Detect which cell encompasses the target text, then output its (x, y) center coordinate. 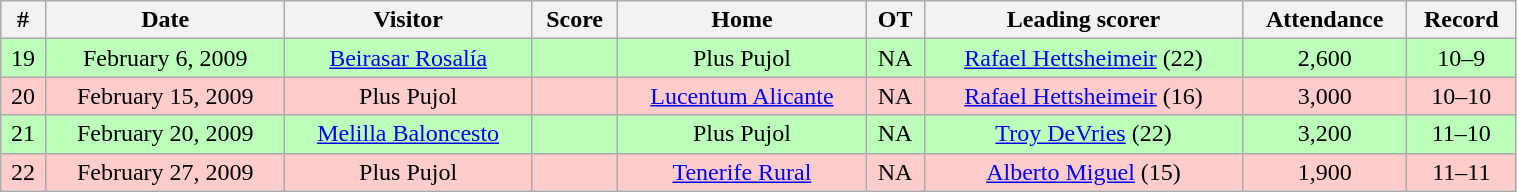
Melilla Baloncesto (408, 134)
Lucentum Alicante (742, 96)
# (24, 20)
Rafael Hettsheimeir (22) (1084, 58)
2,600 (1325, 58)
Beirasar Rosalía (408, 58)
Record (1462, 20)
Date (165, 20)
10–10 (1462, 96)
Score (574, 20)
11–11 (1462, 172)
Alberto Miguel (15) (1084, 172)
Attendance (1325, 20)
February 15, 2009 (165, 96)
Rafael Hettsheimeir (16) (1084, 96)
11–10 (1462, 134)
10–9 (1462, 58)
February 20, 2009 (165, 134)
February 27, 2009 (165, 172)
Troy DeVries (22) (1084, 134)
Leading scorer (1084, 20)
February 6, 2009 (165, 58)
3,000 (1325, 96)
3,200 (1325, 134)
22 (24, 172)
Tenerife Rural (742, 172)
OT (895, 20)
21 (24, 134)
1,900 (1325, 172)
Visitor (408, 20)
19 (24, 58)
Home (742, 20)
20 (24, 96)
